Pinpoint the cell where the given text exists, returning its [x, y] midpoint coordinate. 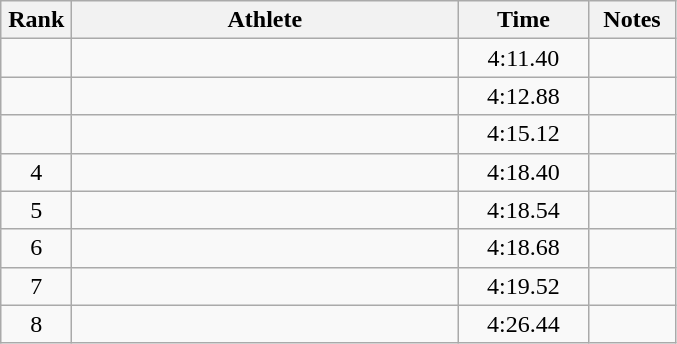
4:12.88 [524, 96]
4:15.12 [524, 134]
4:18.54 [524, 210]
Notes [632, 20]
Athlete [265, 20]
4:11.40 [524, 58]
4:18.68 [524, 248]
Time [524, 20]
6 [36, 248]
7 [36, 286]
Rank [36, 20]
8 [36, 324]
4:26.44 [524, 324]
5 [36, 210]
4 [36, 172]
4:18.40 [524, 172]
4:19.52 [524, 286]
